Determine the (x, y) coordinate at the center of the cell enclosing the given text.  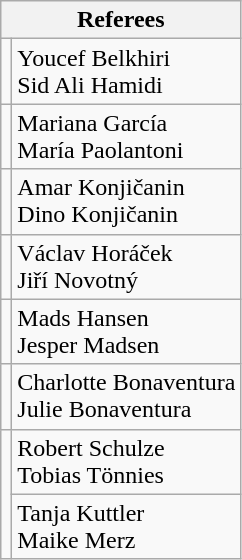
Amar KonjičaninDino Konjičanin (126, 202)
Mads HansenJesper Madsen (126, 332)
Charlotte BonaventuraJulie Bonaventura (126, 396)
Robert SchulzeTobias Tönnies (126, 462)
Tanja KuttlerMaike Merz (126, 526)
Youcef BelkhiriSid Ali Hamidi (126, 72)
Referees (121, 20)
Václav HoráčekJiří Novotný (126, 266)
Mariana GarcíaMaría Paolantoni (126, 136)
